Pinpoint the cell where the given text exists, returning its (x, y) midpoint coordinate. 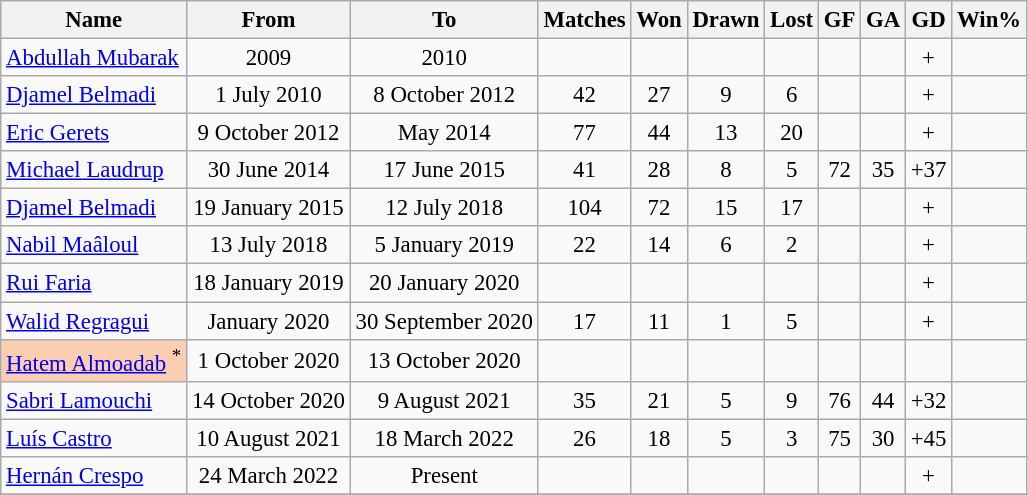
18 March 2022 (444, 438)
3 (792, 438)
Abdullah Mubarak (94, 58)
May 2014 (444, 133)
9 October 2012 (269, 133)
24 March 2022 (269, 476)
To (444, 20)
18 (659, 438)
41 (584, 170)
2010 (444, 58)
17 June 2015 (444, 170)
2 (792, 245)
30 (884, 438)
Name (94, 20)
13 July 2018 (269, 245)
28 (659, 170)
+37 (928, 170)
13 (726, 133)
75 (839, 438)
Nabil Maâloul (94, 245)
21 (659, 400)
Drawn (726, 20)
27 (659, 95)
Present (444, 476)
Won (659, 20)
76 (839, 400)
19 January 2015 (269, 208)
8 October 2012 (444, 95)
13 October 2020 (444, 360)
30 September 2020 (444, 321)
GF (839, 20)
From (269, 20)
GD (928, 20)
Win% (990, 20)
1 (726, 321)
Lost (792, 20)
18 January 2019 (269, 283)
5 January 2019 (444, 245)
Hernán Crespo (94, 476)
2009 (269, 58)
20 (792, 133)
Hatem Almoadab * (94, 360)
Walid Regragui (94, 321)
8 (726, 170)
104 (584, 208)
42 (584, 95)
22 (584, 245)
11 (659, 321)
12 July 2018 (444, 208)
26 (584, 438)
1 July 2010 (269, 95)
10 August 2021 (269, 438)
1 October 2020 (269, 360)
30 June 2014 (269, 170)
Rui Faria (94, 283)
Sabri Lamouchi (94, 400)
14 (659, 245)
January 2020 (269, 321)
77 (584, 133)
9 August 2021 (444, 400)
Eric Gerets (94, 133)
Luís Castro (94, 438)
GA (884, 20)
14 October 2020 (269, 400)
+45 (928, 438)
+32 (928, 400)
Michael Laudrup (94, 170)
15 (726, 208)
Matches (584, 20)
20 January 2020 (444, 283)
